Detect which cell encompasses the target text, then output its (x, y) center coordinate. 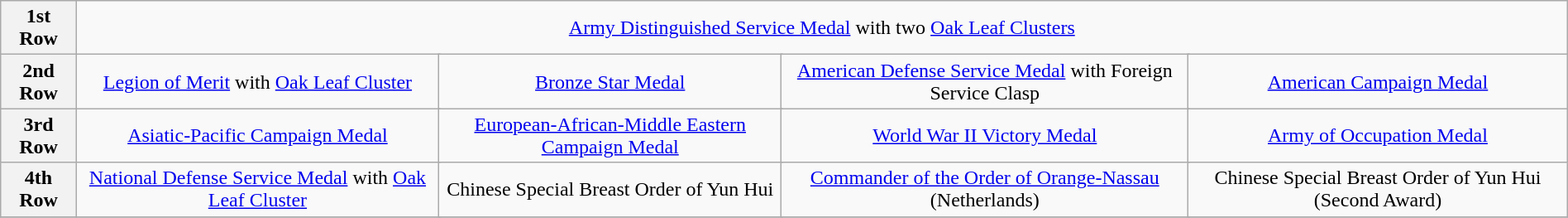
Commander of the Order of Orange-Nassau (Netherlands) (985, 189)
Army of Occupation Medal (1378, 136)
American Defense Service Medal with Foreign Service Clasp (985, 81)
2nd Row (39, 81)
European-African-Middle Eastern Campaign Medal (610, 136)
Bronze Star Medal (610, 81)
Chinese Special Breast Order of Yun Hui (610, 189)
American Campaign Medal (1378, 81)
Chinese Special Breast Order of Yun Hui (Second Award) (1378, 189)
1st Row (39, 28)
National Defense Service Medal with Oak Leaf Cluster (257, 189)
4th Row (39, 189)
Asiatic-Pacific Campaign Medal (257, 136)
3rd Row (39, 136)
Army Distinguished Service Medal with two Oak Leaf Clusters (822, 28)
Legion of Merit with Oak Leaf Cluster (257, 81)
World War II Victory Medal (985, 136)
